Scan for the cell matching the given text and deliver its (x, y) coordinate at center. 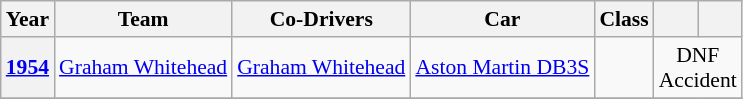
Car (502, 19)
Year (28, 19)
1954 (28, 68)
Co-Drivers (321, 19)
Aston Martin DB3S (502, 68)
Team (143, 19)
DNFAccident (698, 68)
Class (624, 19)
